For the text-containing cell, return its midpoint in (X, Y) coordinate format. 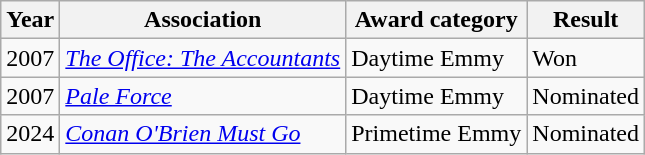
Award category (436, 20)
The Office: The Accountants (203, 58)
Result (586, 20)
Year (30, 20)
Association (203, 20)
2024 (30, 134)
Won (586, 58)
Conan O'Brien Must Go (203, 134)
Pale Force (203, 96)
Primetime Emmy (436, 134)
